Pinpoint the cell where the given text exists, returning its [X, Y] midpoint coordinate. 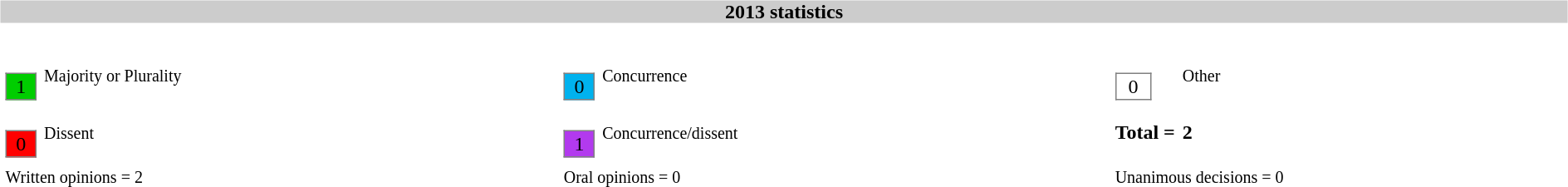
2013 statistics [784, 12]
Majority or Plurality [301, 76]
Dissent [301, 132]
Other [1373, 76]
2 [1373, 132]
Concurrence [855, 76]
Total = [1145, 132]
Concurrence/dissent [855, 132]
